Search for the cell housing the specified text and yield its [x, y] center coordinate. 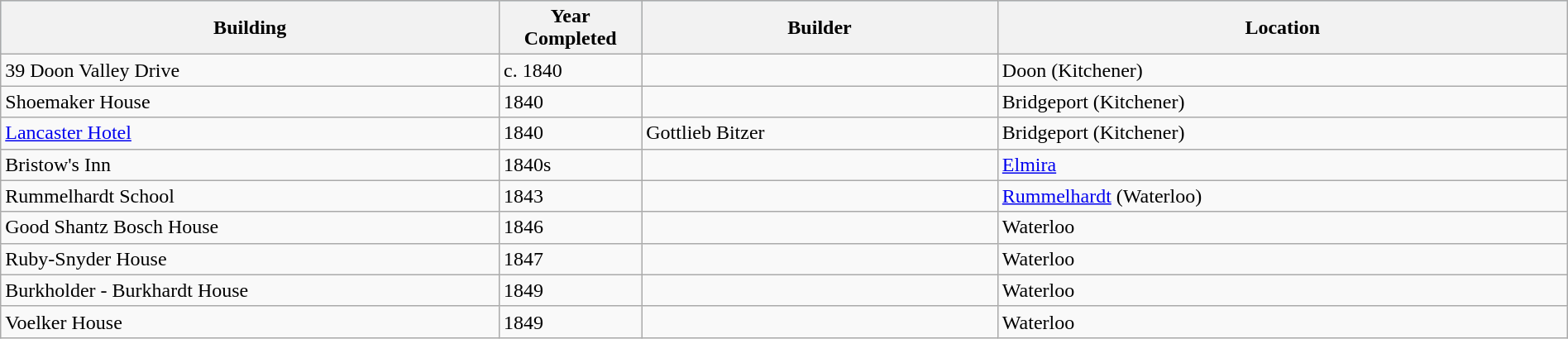
Burkholder - Burkhardt House [250, 290]
1846 [571, 227]
Voelker House [250, 322]
1847 [571, 259]
Ruby-Snyder House [250, 259]
Rummelhardt (Waterloo) [1282, 196]
Shoemaker House [250, 102]
1843 [571, 196]
39 Doon Valley Drive [250, 70]
Year Completed [571, 28]
Rummelhardt School [250, 196]
Bristow's Inn [250, 165]
Location [1282, 28]
Good Shantz Bosch House [250, 227]
Lancaster Hotel [250, 133]
Elmira [1282, 165]
c. 1840 [571, 70]
Gottlieb Bitzer [820, 133]
Builder [820, 28]
Doon (Kitchener) [1282, 70]
Building [250, 28]
1840s [571, 165]
